Capture the cell that displays the provided text and extract its (X, Y) central coordinate. 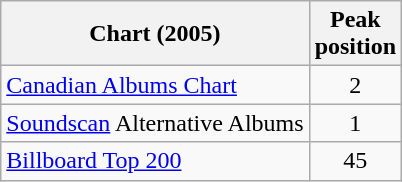
Billboard Top 200 (155, 161)
Chart (2005) (155, 34)
Peakposition (355, 34)
Canadian Albums Chart (155, 85)
2 (355, 85)
45 (355, 161)
Soundscan Alternative Albums (155, 123)
1 (355, 123)
